Locate the cell with the specified text and output its [x, y] center coordinate. 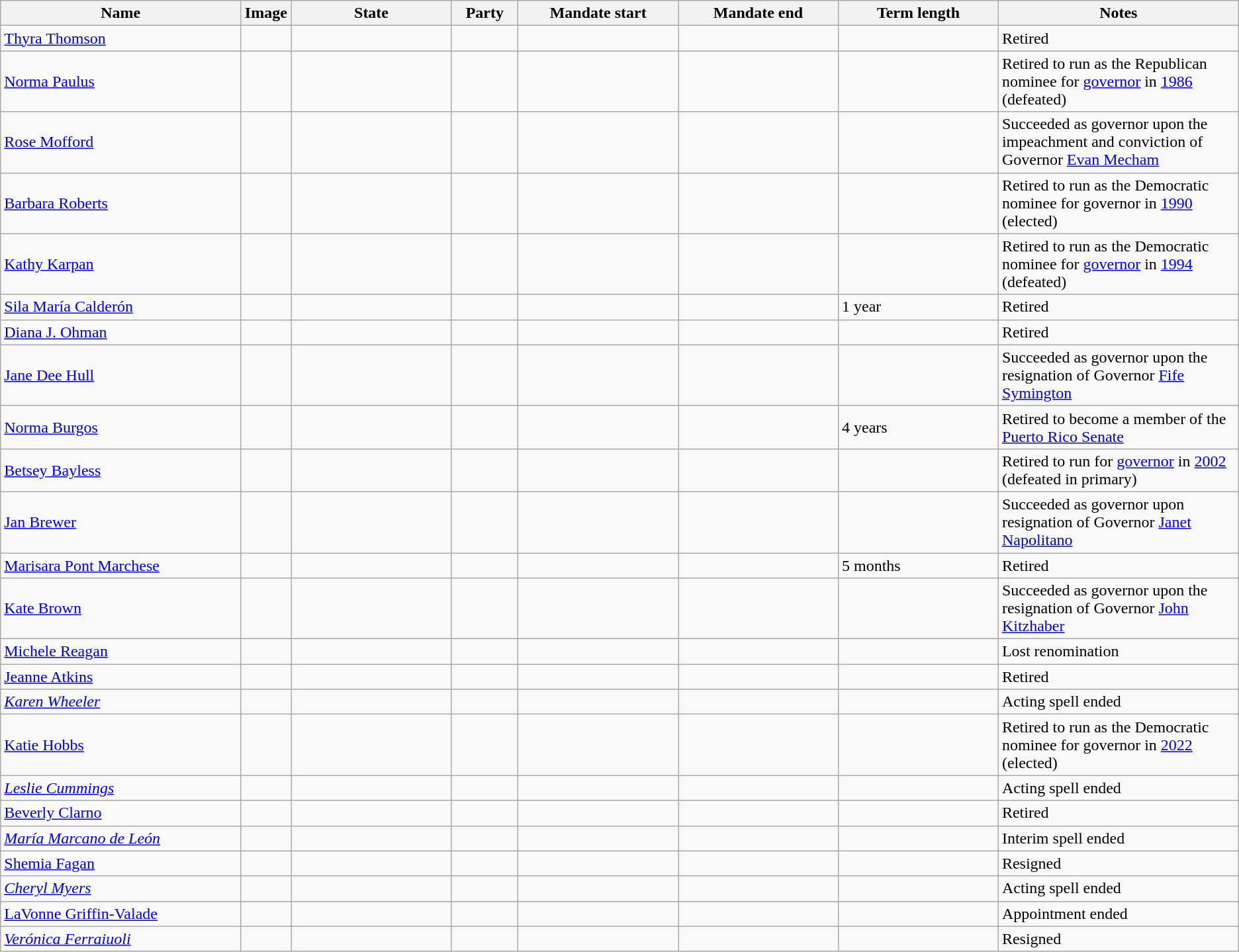
Sila María Calderón [120, 307]
Michele Reagan [120, 652]
Succeeded as governor upon resignation of Governor Janet Napolitano [1119, 522]
Diana J. Ohman [120, 332]
Party [484, 13]
María Marcano de León [120, 838]
LaVonne Griffin-Valade [120, 914]
Thyra Thomson [120, 38]
Norma Paulus [120, 81]
Karen Wheeler [120, 702]
Appointment ended [1119, 914]
Kate Brown [120, 609]
Shemia Fagan [120, 863]
Jan Brewer [120, 522]
Retired to run as the Democratic nominee for governor in 2022 (elected) [1119, 745]
Verónica Ferraiuoli [120, 939]
Succeeded as governor upon the impeachment and conviction of Governor Evan Mecham [1119, 142]
Notes [1119, 13]
Jane Dee Hull [120, 375]
Retired to run as the Democratic nominee for governor in 1994 (defeated) [1119, 264]
4 years [918, 427]
State [371, 13]
Succeeded as governor upon the resignation of Governor John Kitzhaber [1119, 609]
Succeeded as governor upon the resignation of Governor Fife Symington [1119, 375]
Rose Mofford [120, 142]
1 year [918, 307]
Retired to become a member of the Puerto Rico Senate [1119, 427]
Jeanne Atkins [120, 677]
Retired to run as the Republican nominee for governor in 1986 (defeated) [1119, 81]
Mandate end [758, 13]
Retired to run for governor in 2002 (defeated in primary) [1119, 470]
Lost renomination [1119, 652]
Katie Hobbs [120, 745]
Cheryl Myers [120, 888]
Betsey Bayless [120, 470]
Leslie Cummings [120, 788]
Image [266, 13]
Norma Burgos [120, 427]
Marisara Pont Marchese [120, 566]
Retired to run as the Democratic nominee for governor in 1990 (elected) [1119, 203]
5 months [918, 566]
Kathy Karpan [120, 264]
Name [120, 13]
Term length [918, 13]
Mandate start [598, 13]
Barbara Roberts [120, 203]
Beverly Clarno [120, 813]
Interim spell ended [1119, 838]
